From the cell containing the given text, extract its center point as (x, y) coordinate. 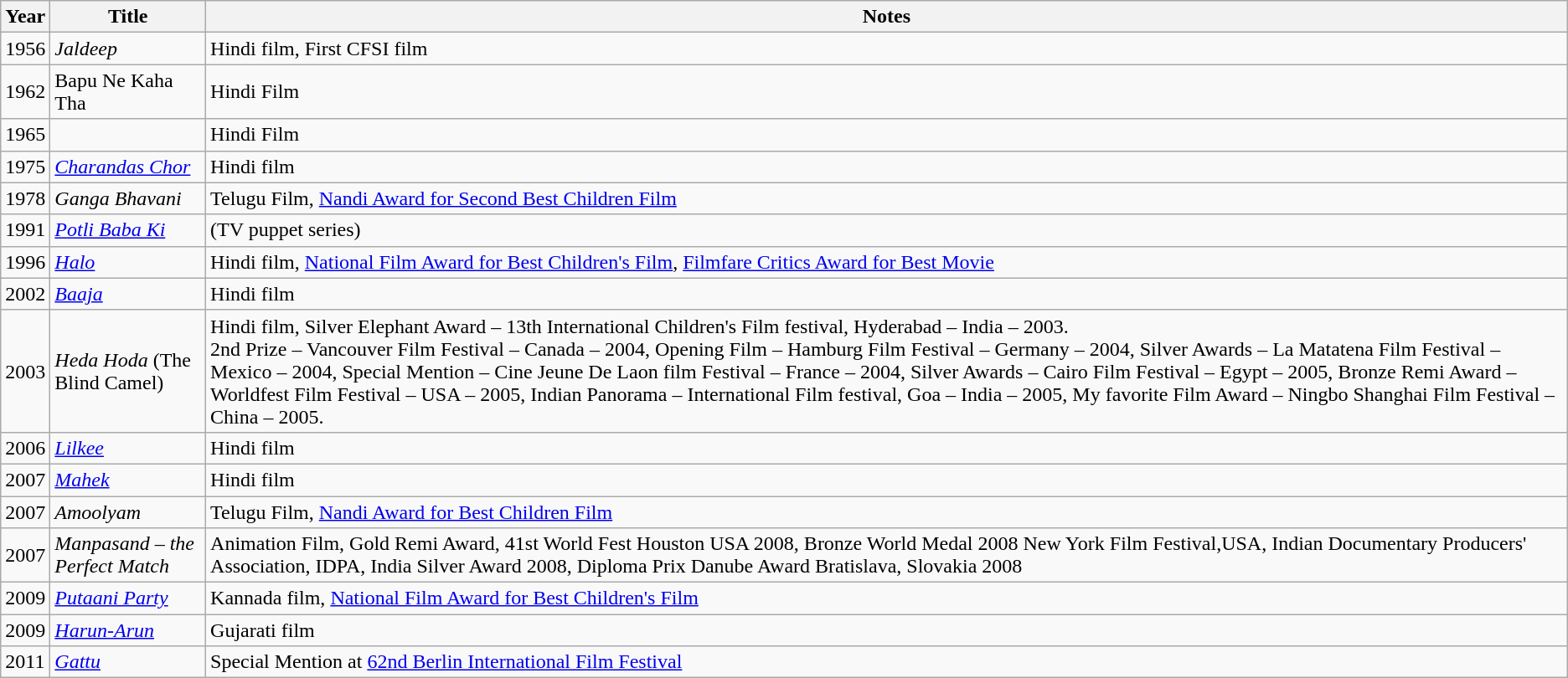
Telugu Film, Nandi Award for Second Best Children Film (887, 198)
Bapu Ne Kaha Tha (128, 92)
Manpasand – the Perfect Match (128, 556)
1996 (25, 262)
Telugu Film, Nandi Award for Best Children Film (887, 511)
Mahek (128, 480)
Lilkee (128, 448)
1991 (25, 230)
Potli Baba Ki (128, 230)
1962 (25, 92)
Charandas Chor (128, 167)
(TV puppet series) (887, 230)
1978 (25, 198)
Year (25, 17)
Heda Hoda (The Blind Camel) (128, 371)
2011 (25, 662)
Gattu (128, 662)
Ganga Bhavani (128, 198)
1975 (25, 167)
Gujarati film (887, 630)
Special Mention at 62nd Berlin International Film Festival (887, 662)
Amoolyam (128, 511)
Hindi film, First CFSI film (887, 49)
Halo (128, 262)
Harun-Arun (128, 630)
Kannada film, National Film Award for Best Children's Film (887, 598)
2006 (25, 448)
2002 (25, 294)
Hindi film, National Film Award for Best Children's Film, Filmfare Critics Award for Best Movie (887, 262)
Notes (887, 17)
Baaja (128, 294)
1956 (25, 49)
2003 (25, 371)
Jaldeep (128, 49)
Title (128, 17)
Putaani Party (128, 598)
1965 (25, 135)
